Extract the (x, y) coordinate from the center of the cell holding the provided text.  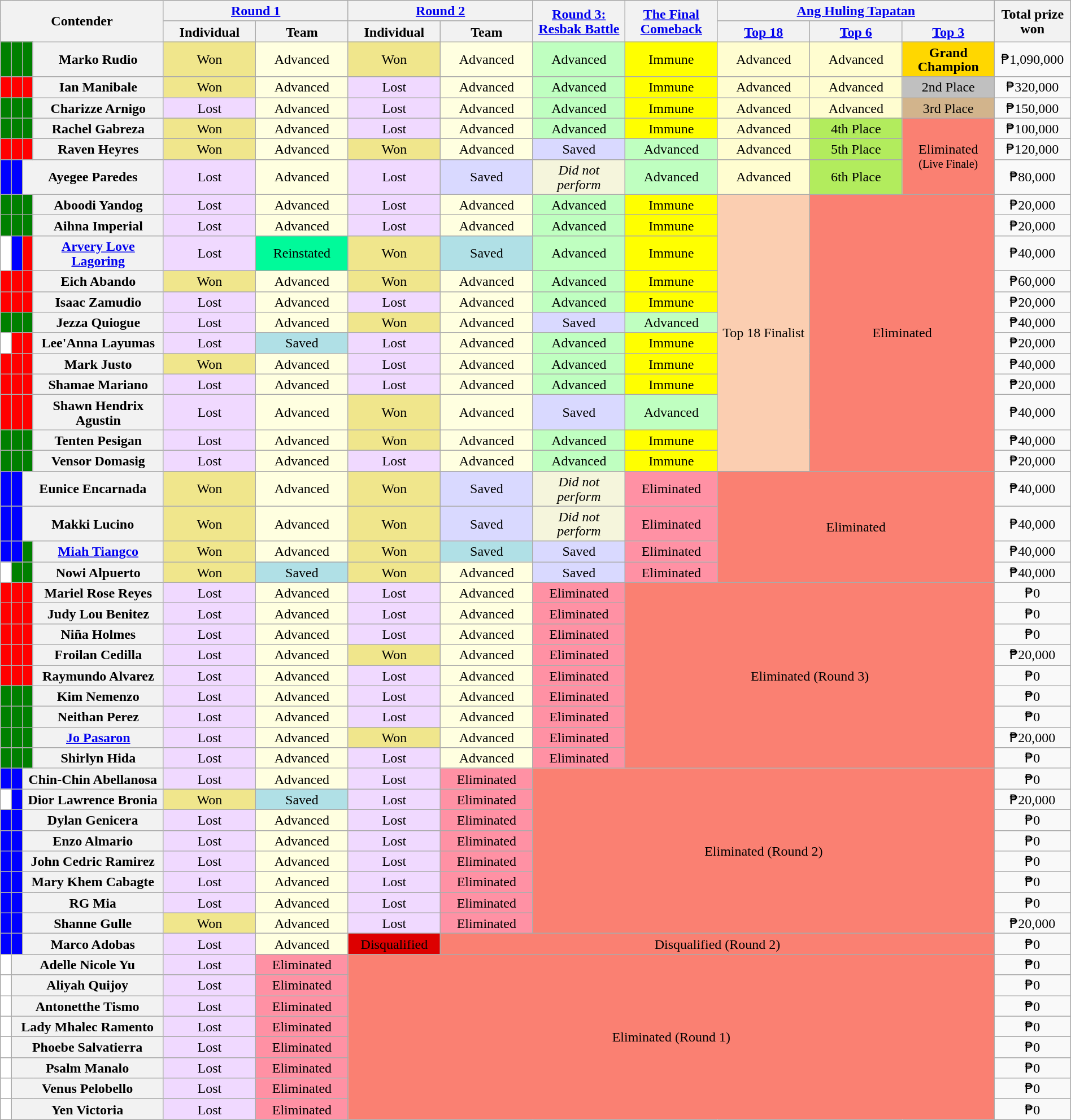
Neithan Perez (98, 717)
Mary Khem Cabagte (93, 882)
Disqualified (Round 2) (717, 944)
Rachel Gabreza (98, 129)
Jezza Quiogue (98, 323)
Dior Lawrence Bronia (93, 800)
₱320,000 (1033, 87)
Raven Heyres (98, 149)
Chin-Chin Abellanosa (93, 778)
John Cedric Ramirez (93, 862)
Round 1 (255, 11)
Isaac Zamudio (98, 302)
Total prize won (1033, 21)
Top 18 (764, 32)
Top 6 (856, 32)
Venus Pelobello (87, 1089)
Disqualified (394, 944)
₱120,000 (1033, 149)
Reinstated (302, 253)
Round 3: Resbak Battle (578, 21)
Charizze Arnigo (98, 107)
The Final Comeback (671, 21)
Aihna Imperial (98, 226)
Eliminated (Live Finale) (948, 156)
₱80,000 (1033, 177)
Ayegee Paredes (93, 177)
Antonetthe Tismo (87, 1005)
Mark Justo (98, 364)
Miah Tiangco (98, 551)
Arvery Love Lagoring (98, 253)
Enzo Almario (93, 840)
Psalm Manalo (87, 1067)
RG Mia (93, 903)
3rd Place (948, 107)
4th Place (856, 129)
Niña Holmes (98, 634)
₱150,000 (1033, 107)
Shawn Hendrix Agustin (98, 412)
Round 2 (441, 11)
Shanne Gulle (93, 923)
5th Place (856, 149)
Vensor Domasig (98, 461)
Top 3 (948, 32)
₱1,090,000 (1033, 59)
2nd Place (948, 87)
Dylan Genicera (93, 820)
Contender (82, 21)
Shamae Mariano (98, 384)
Top 18 Finalist (764, 333)
Aliyah Quijoy (87, 985)
Marco Adobas (93, 944)
₱60,000 (1033, 281)
Ian Manibale (98, 87)
Yen Victoria (87, 1109)
6th Place (856, 177)
Grand Champion (948, 59)
Phoebe Salvatierra (87, 1047)
Mariel Rose Reyes (98, 593)
Judy Lou Benitez (98, 613)
Eunice Encarnada (93, 489)
Eliminated (Round 1) (671, 1036)
Froilan Cedilla (98, 655)
Jo Pasaron (98, 738)
Kim Nemenzo (98, 696)
Lee'Anna Layumas (98, 343)
Raymundo Alvarez (98, 676)
Eich Abando (98, 281)
₱100,000 (1033, 129)
Eliminated (Round 2) (764, 851)
Lady Mhalec Ramento (87, 1027)
Shirlyn Hida (98, 758)
Makki Lucino (93, 524)
Eliminated (Round 3) (810, 676)
Adelle Nicole Yu (87, 965)
Marko Rudio (98, 59)
Tenten Pesigan (98, 441)
Nowi Alpuerto (98, 573)
Aboodi Yandog (98, 204)
Ang Huling Tapatan (856, 11)
